Find where the given text appears and provide that cell's center as [X, Y] coordinate. 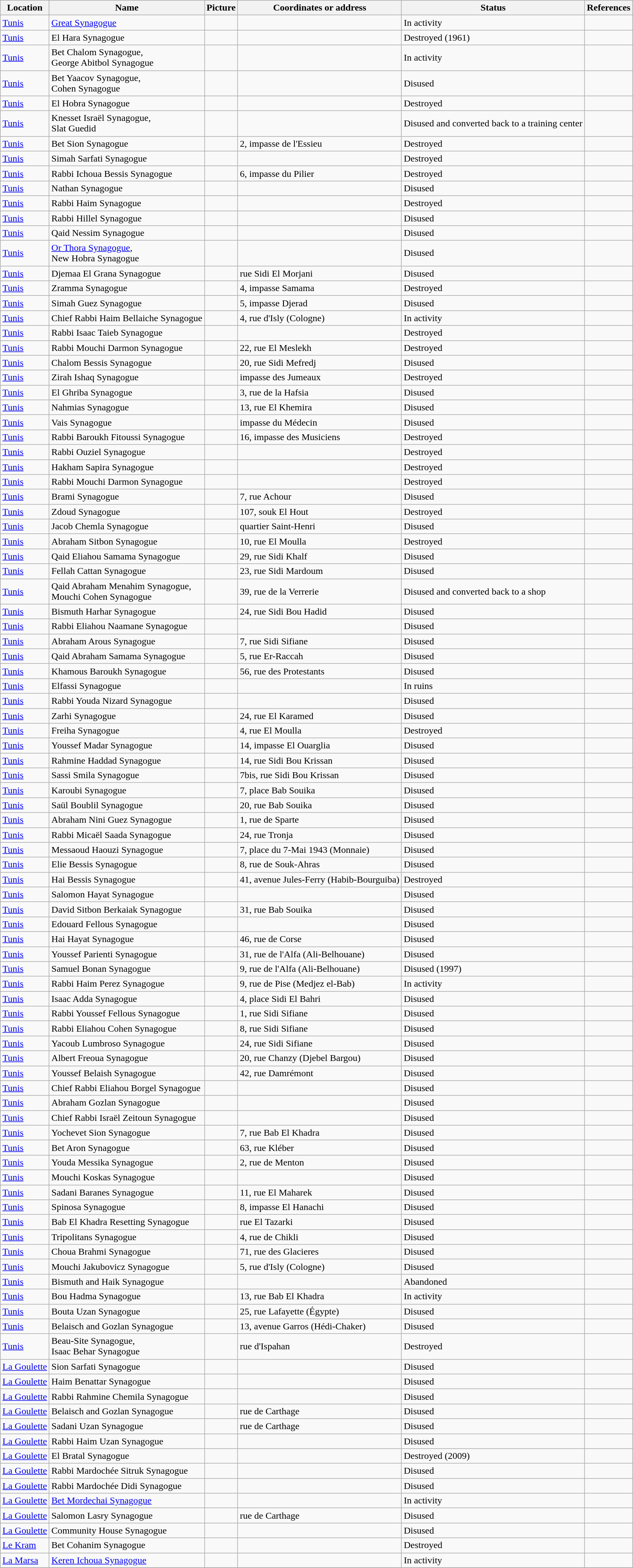
Bet Mordechai Synagogue [127, 1501]
Picture [221, 8]
Rabbi Rahmine Chemila Synagogue [127, 1396]
Bet Aron Synagogue [127, 1147]
Bou Hadma Synagogue [127, 1296]
Haim Benattar Synagogue [127, 1381]
Saül Boublil Synagogue [127, 805]
1, rue de Sparte [319, 820]
El Hara Synagogue [127, 38]
Beau-Site Synagogue,Isaac Behar Synagogue [127, 1347]
Status [493, 8]
4, impasse Samama [319, 288]
rue Sidi El Morjani [319, 273]
13, rue Bab El Khadra [319, 1296]
Rabbi Mardochée Didi Synagogue [127, 1486]
Tripolitans Synagogue [127, 1237]
Hai Bessis Synagogue [127, 879]
Qaid Eliahou Samama Synagogue [127, 556]
5, rue d'Isly (Cologne) [319, 1267]
8, impasse El Hanachi [319, 1207]
Destroyed (2009) [493, 1456]
6, impasse du Pilier [319, 173]
Disused (1997) [493, 969]
9, rue de Pise (Medjez el-Bab) [319, 984]
20, rue Bab Souika [319, 805]
Rahmine Haddad Synagogue [127, 761]
Qaid Abraham Samama Synagogue [127, 656]
46, rue de Corse [319, 939]
Messaoud Haouzi Synagogue [127, 850]
7, place Bab Souika [319, 790]
impasse des Jumeaux [319, 378]
Samuel Bonan Synagogue [127, 969]
7, rue Bab El Khadra [319, 1133]
Community House Synagogue [127, 1530]
23, rue Sidi Mardoum [319, 571]
Chalom Bessis Synagogue [127, 363]
Elie Bessis Synagogue [127, 865]
8, rue de Souk-Ahras [319, 865]
3, rue de la Hafsia [319, 392]
16, impasse des Musiciens [319, 437]
5, rue Er-Raccah [319, 656]
8, rue Sidi Sifiane [319, 1029]
Isaac Adda Synagogue [127, 999]
Mouchi Jakubovicz Synagogue [127, 1267]
42, rue Damrémont [319, 1073]
El Bratal Synagogue [127, 1456]
Rabbi Haim Synagogue [127, 203]
25, rue Lafayette (Égypte) [319, 1311]
Freiha Synagogue [127, 731]
Zarhi Synagogue [127, 716]
7, rue Sidi Sifiane [319, 641]
29, rue Sidi Khalf [319, 556]
Yacoub Lumbroso Synagogue [127, 1043]
5, impasse Djerad [319, 303]
Zirah Ishaq Synagogue [127, 378]
Bet Yaacov Synagogue,Cohen Synagogue [127, 83]
Rabbi Isaac Taieb Synagogue [127, 333]
2, rue de Menton [319, 1162]
Chief Rabbi Israël Zeitoun Synagogue [127, 1118]
7bis, rue Sidi Bou Krissan [319, 775]
La Marsa [25, 1560]
4, rue de Chikli [319, 1237]
Abraham Gozlan Synagogue [127, 1103]
4, rue El Moulla [319, 731]
Disused and converted back to a shop [493, 592]
Salomon Hayat Synagogue [127, 894]
Sassi Smila Synagogue [127, 775]
Location [25, 8]
107, souk El Hout [319, 512]
Sadani Baranes Synagogue [127, 1192]
Salomon Lasry Synagogue [127, 1516]
14, rue Sidi Bou Krissan [319, 761]
Rabbi Haim Perez Synagogue [127, 984]
rue El Tazarki [319, 1222]
Rabbi Hillel Synagogue [127, 218]
Khamous Baroukh Synagogue [127, 671]
14, impasse El Ouarglia [319, 746]
El Ghriba Synagogue [127, 392]
Youssef Madar Synagogue [127, 746]
Sadani Uzan Synagogue [127, 1426]
Or Thora Synagogue,New Hobra Synagogue [127, 254]
Name [127, 8]
Hakham Sapira Synagogue [127, 467]
Nathan Synagogue [127, 188]
4, place Sidi El Bahri [319, 999]
24, rue El Karamed [319, 716]
Djemaa El Grana Synagogue [127, 273]
1, rue Sidi Sifiane [319, 1014]
24, rue Sidi Bou Hadid [319, 611]
Elfassi Synagogue [127, 686]
71, rue des Glacieres [319, 1252]
Choua Brahmi Synagogue [127, 1252]
Bismuth Harhar Synagogue [127, 611]
2, impasse de l'Essieu [319, 144]
David Sitbon Berkaiak Synagogue [127, 909]
Bet Sion Synagogue [127, 144]
Rabbi Baroukh Fitoussi Synagogue [127, 437]
Youda Messika Synagogue [127, 1162]
Karoubi Synagogue [127, 790]
Edouard Fellous Synagogue [127, 924]
Qaid Nessim Synagogue [127, 233]
Abandoned [493, 1282]
Rabbi Micaël Saada Synagogue [127, 835]
Knesset Israël Synagogue,Slat Guedid [127, 124]
Rabbi Youssef Fellous Synagogue [127, 1014]
Sion Sarfati Synagogue [127, 1367]
El Hobra Synagogue [127, 103]
Hai Hayat Synagogue [127, 939]
13, rue El Khemira [319, 407]
Brami Synagogue [127, 497]
Vais Synagogue [127, 422]
11, rue El Maharek [319, 1192]
Abraham Arous Synagogue [127, 641]
References [608, 8]
Keren Ichoua Synagogue [127, 1560]
Abraham Sitbon Synagogue [127, 541]
Spinosa Synagogue [127, 1207]
Bet Cohanim Synagogue [127, 1545]
39, rue de la Verrerie [319, 592]
24, rue Tronja [319, 835]
7, place du 7-Mai 1943 (Monnaie) [319, 850]
20, rue Sidi Mefredj [319, 363]
impasse du Médecin [319, 422]
56, rue des Protestants [319, 671]
Jacob Chemla Synagogue [127, 527]
Zdoud Synagogue [127, 512]
9, rue de l'Alfa (Ali-Belhouane) [319, 969]
10, rue El Moulla [319, 541]
7, rue Achour [319, 497]
Yochevet Sion Synagogue [127, 1133]
Rabbi Ouziel Synagogue [127, 452]
Youssef Parienti Synagogue [127, 954]
Abraham Nini Guez Synagogue [127, 820]
quartier Saint-Henri [319, 527]
Bab El Khadra Resetting Synagogue [127, 1222]
Youssef Belaish Synagogue [127, 1073]
Bet Chalom Synagogue,George Abitbol Synagogue [127, 58]
13, avenue Garros (Hédi-Chaker) [319, 1326]
Destroyed (1961) [493, 38]
Simah Guez Synagogue [127, 303]
Le Kram [25, 1545]
Rabbi Mardochée Sitruk Synagogue [127, 1471]
22, rue El Meslekh [319, 348]
Rabbi Eliahou Naamane Synagogue [127, 626]
Disused and converted back to a training center [493, 124]
Rabbi Ichoua Bessis Synagogue [127, 173]
Rabbi Eliahou Cohen Synagogue [127, 1029]
31, rue de l'Alfa (Ali-Belhouane) [319, 954]
Coordinates or address [319, 8]
Zramma Synagogue [127, 288]
Chief Rabbi Eliahou Borgel Synagogue [127, 1088]
20, rue Chanzy (Djebel Bargou) [319, 1058]
Rabbi Youda Nizard Synagogue [127, 701]
Bismuth and Haik Synagogue [127, 1282]
Bouta Uzan Synagogue [127, 1311]
Nahmias Synagogue [127, 407]
Albert Freoua Synagogue [127, 1058]
Fellah Cattan Synagogue [127, 571]
In ruins [493, 686]
24, rue Sidi Sifiane [319, 1043]
rue d'Ispahan [319, 1347]
Chief Rabbi Haim Bellaiche Synagogue [127, 318]
63, rue Kléber [319, 1147]
4, rue d'Isly (Cologne) [319, 318]
Mouchi Koskas Synagogue [127, 1177]
41, avenue Jules-Ferry (Habib-Bourguiba) [319, 879]
Great Synagogue [127, 23]
Qaid Abraham Menahim Synagogue,Mouchi Cohen Synagogue [127, 592]
Simah Sarfati Synagogue [127, 158]
Rabbi Haim Uzan Synagogue [127, 1441]
31, rue Bab Souika [319, 909]
